Determine the [X, Y] coordinate at the center of the cell enclosing the given text.  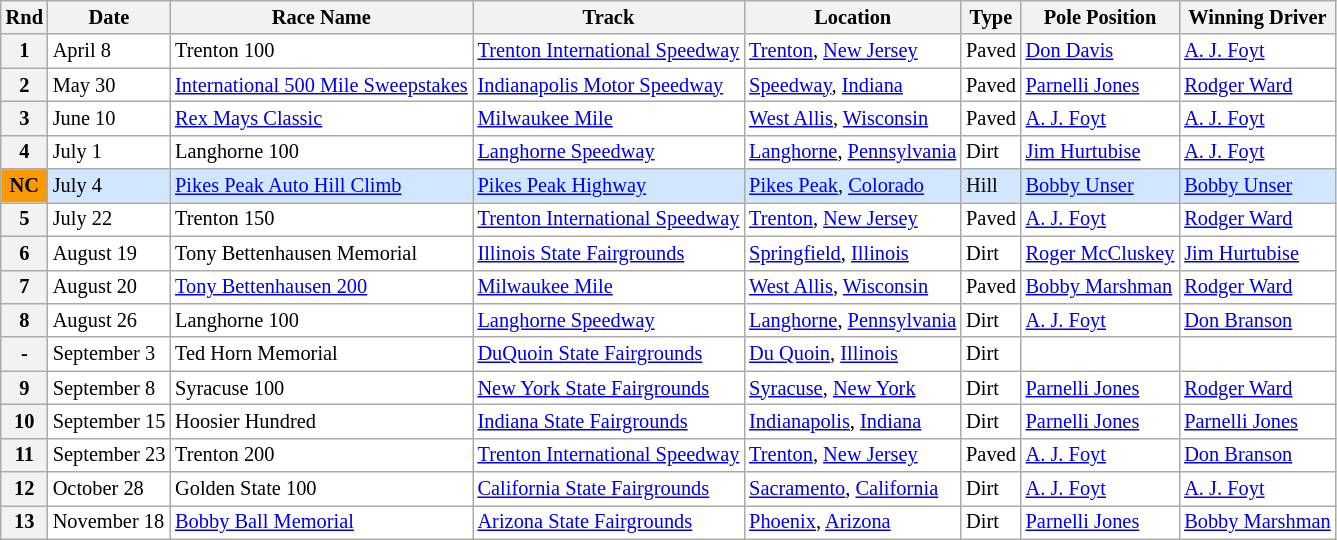
Bobby Ball Memorial [321, 522]
July 22 [109, 219]
Race Name [321, 17]
13 [24, 522]
April 8 [109, 51]
Springfield, Illinois [852, 253]
1 [24, 51]
Winning Driver [1257, 17]
May 30 [109, 85]
- [24, 354]
Golden State 100 [321, 489]
Speedway, Indiana [852, 85]
October 28 [109, 489]
July 4 [109, 186]
June 10 [109, 118]
8 [24, 320]
9 [24, 388]
6 [24, 253]
Pole Position [1100, 17]
3 [24, 118]
August 26 [109, 320]
Arizona State Fairgrounds [609, 522]
DuQuoin State Fairgrounds [609, 354]
Tony Bettenhausen 200 [321, 287]
Pikes Peak Auto Hill Climb [321, 186]
July 1 [109, 152]
September 15 [109, 421]
10 [24, 421]
2 [24, 85]
Trenton 150 [321, 219]
August 20 [109, 287]
Indiana State Fairgrounds [609, 421]
Illinois State Fairgrounds [609, 253]
Don Davis [1100, 51]
Pikes Peak Highway [609, 186]
Syracuse 100 [321, 388]
Pikes Peak, Colorado [852, 186]
NC [24, 186]
Syracuse, New York [852, 388]
Sacramento, California [852, 489]
Indianapolis Motor Speedway [609, 85]
California State Fairgrounds [609, 489]
7 [24, 287]
12 [24, 489]
September 23 [109, 455]
Hoosier Hundred [321, 421]
5 [24, 219]
Du Quoin, Illinois [852, 354]
11 [24, 455]
November 18 [109, 522]
Ted Horn Memorial [321, 354]
Trenton 100 [321, 51]
4 [24, 152]
Type [991, 17]
Indianapolis, Indiana [852, 421]
Hill [991, 186]
Date [109, 17]
Trenton 200 [321, 455]
Tony Bettenhausen Memorial [321, 253]
New York State Fairgrounds [609, 388]
August 19 [109, 253]
Rex Mays Classic [321, 118]
September 8 [109, 388]
Roger McCluskey [1100, 253]
Track [609, 17]
Rnd [24, 17]
International 500 Mile Sweepstakes [321, 85]
Location [852, 17]
September 3 [109, 354]
Phoenix, Arizona [852, 522]
